Find where the given text appears and provide that cell's center as [X, Y] coordinate. 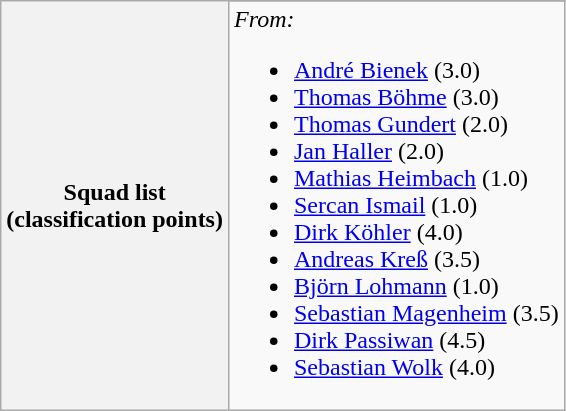
Squad list(classification points) [115, 206]
